From the cell containing the given text, extract its center point as [x, y] coordinate. 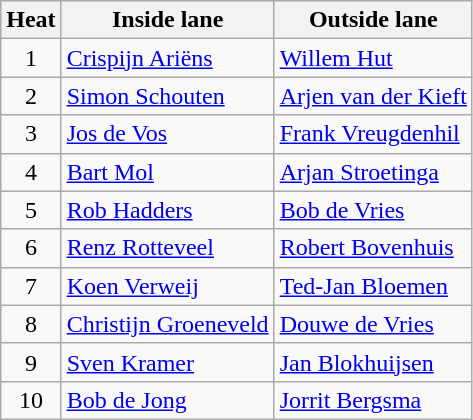
5 [31, 210]
3 [31, 134]
4 [31, 172]
Willem Hut [373, 58]
Outside lane [373, 20]
Koen Verweij [168, 286]
Arjen van der Kieft [373, 96]
Robert Bovenhuis [373, 248]
Rob Hadders [168, 210]
Jos de Vos [168, 134]
2 [31, 96]
Sven Kramer [168, 362]
Jorrit Bergsma [373, 400]
Jan Blokhuijsen [373, 362]
Frank Vreugdenhil [373, 134]
Arjan Stroetinga [373, 172]
9 [31, 362]
Heat [31, 20]
Bob de Jong [168, 400]
1 [31, 58]
Crispijn Ariëns [168, 58]
6 [31, 248]
Bob de Vries [373, 210]
Renz Rotteveel [168, 248]
Ted-Jan Bloemen [373, 286]
Douwe de Vries [373, 324]
Christijn Groeneveld [168, 324]
Bart Mol [168, 172]
8 [31, 324]
10 [31, 400]
Inside lane [168, 20]
Simon Schouten [168, 96]
7 [31, 286]
